Provide the [X, Y] coordinate of the cell's center where the given text is located.  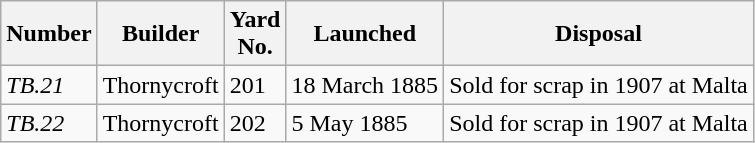
Launched [365, 34]
202 [255, 123]
Disposal [599, 34]
Yard No. [255, 34]
Builder [160, 34]
18 March 1885 [365, 85]
201 [255, 85]
5 May 1885 [365, 123]
TB.22 [49, 123]
Number [49, 34]
TB.21 [49, 85]
